Identify which cell holds the provided text, then report its [X, Y] central coordinate. 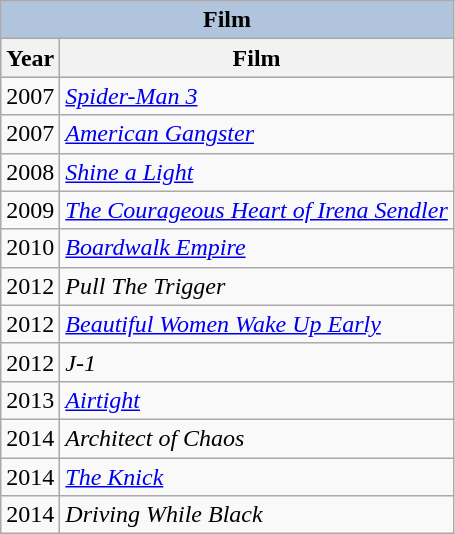
Airtight [256, 400]
Year [30, 58]
Architect of Chaos [256, 438]
Boardwalk Empire [256, 248]
J-1 [256, 362]
2008 [30, 172]
Driving While Black [256, 515]
Beautiful Women Wake Up Early [256, 324]
2010 [30, 248]
Pull The Trigger [256, 286]
2009 [30, 210]
Shine a Light [256, 172]
2013 [30, 400]
The Courageous Heart of Irena Sendler [256, 210]
The Knick [256, 477]
American Gangster [256, 134]
Spider-Man 3 [256, 96]
